Locate the cell with the specified text and output its (x, y) center coordinate. 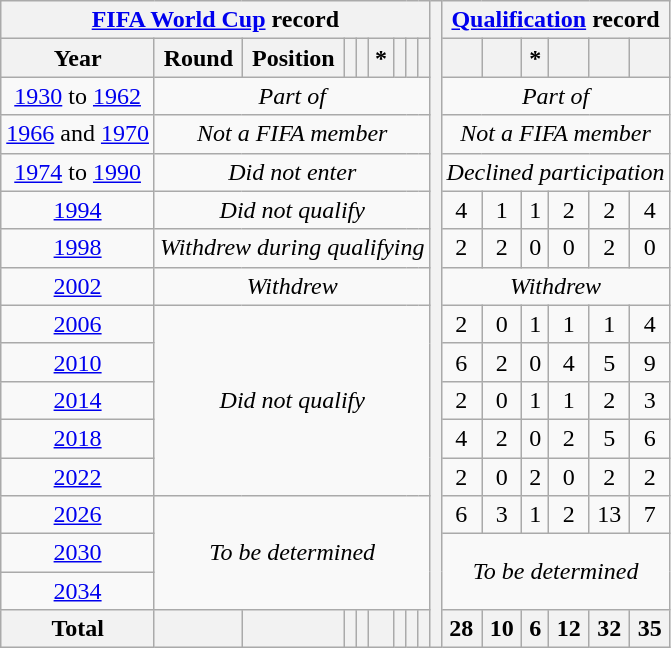
Qualification record (556, 20)
2034 (78, 591)
Round (198, 58)
Withdrew during qualifying (292, 248)
2002 (78, 286)
Declined participation (556, 172)
2030 (78, 553)
2006 (78, 324)
FIFA World Cup record (216, 20)
1930 to 1962 (78, 96)
Did not enter (292, 172)
1974 to 1990 (78, 172)
2014 (78, 400)
10 (502, 629)
2010 (78, 362)
32 (609, 629)
9 (650, 362)
Total (78, 629)
28 (461, 629)
1966 and 1970 (78, 134)
2022 (78, 477)
35 (650, 629)
Position (293, 58)
2026 (78, 515)
12 (569, 629)
1998 (78, 248)
13 (609, 515)
7 (650, 515)
2018 (78, 438)
1994 (78, 210)
Year (78, 58)
